Determine the (X, Y) coordinate at the center of the cell enclosing the given text.  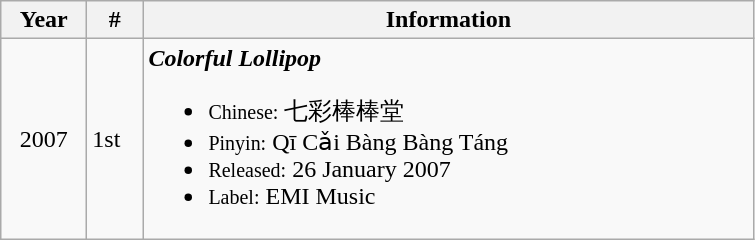
2007 (44, 139)
Year (44, 20)
# (115, 20)
1st (115, 139)
Colorful LollipopChinese: 七彩棒棒堂Pinyin: Qī Cǎi Bàng Bàng TángReleased: 26 January 2007Label: EMI Music (448, 139)
Information (448, 20)
